Determine the (x, y) coordinate at the center of the cell enclosing the given text.  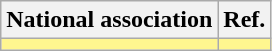
Ref. (244, 20)
National association (110, 20)
